Return the [x, y] coordinate for the center point of the cell that contains the specified text.  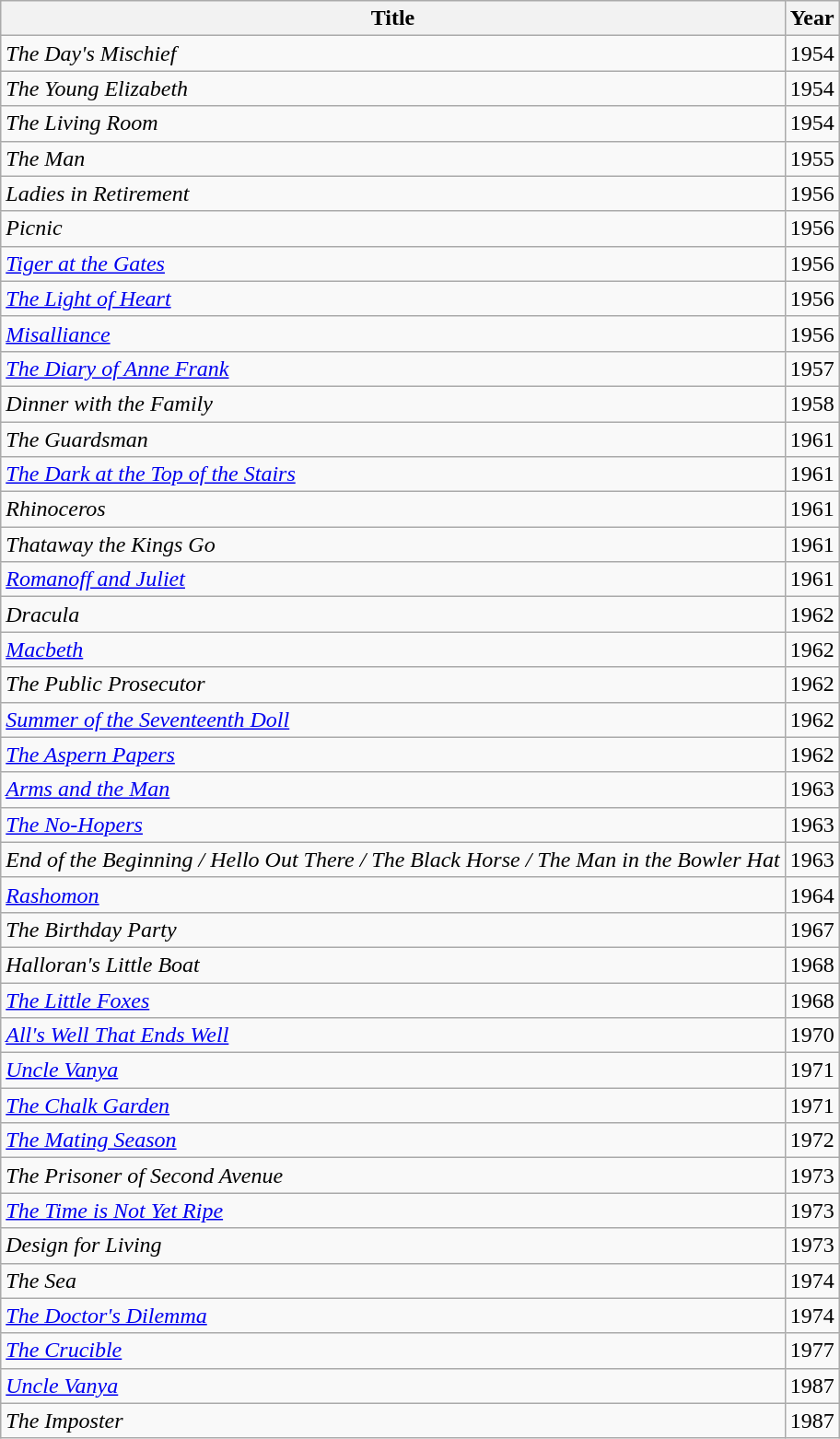
1955 [812, 158]
The Birthday Party [392, 930]
1967 [812, 930]
The Prisoner of Second Avenue [392, 1176]
1972 [812, 1141]
Rashomon [392, 895]
The No-Hopers [392, 825]
1970 [812, 1035]
The Imposter [392, 1421]
The Sea [392, 1281]
Rhinoceros [392, 509]
The Living Room [392, 123]
The Public Prosecutor [392, 684]
Halloran's Little Boat [392, 965]
Romanoff and Juliet [392, 579]
Misalliance [392, 333]
1964 [812, 895]
1957 [812, 369]
Arms and the Man [392, 790]
Tiger at the Gates [392, 263]
The Doctor's Dilemma [392, 1316]
The Mating Season [392, 1141]
Design for Living [392, 1246]
The Dark at the Top of the Stairs [392, 474]
Dinner with the Family [392, 404]
The Light of Heart [392, 298]
1958 [812, 404]
The Chalk Garden [392, 1106]
The Diary of Anne Frank [392, 369]
The Guardsman [392, 439]
The Young Elizabeth [392, 88]
Summer of the Seventeenth Doll [392, 719]
The Crucible [392, 1351]
All's Well That Ends Well [392, 1035]
The Man [392, 158]
Year [812, 18]
Picnic [392, 228]
The Time is Not Yet Ripe [392, 1211]
The Little Foxes [392, 1000]
Thataway the Kings Go [392, 544]
Title [392, 18]
Ladies in Retirement [392, 193]
Dracula [392, 614]
The Day's Mischief [392, 53]
1977 [812, 1351]
End of the Beginning / Hello Out There / The Black Horse / The Man in the Bowler Hat [392, 860]
Macbeth [392, 649]
The Aspern Papers [392, 755]
